Search for the cell housing the specified text and yield its (x, y) center coordinate. 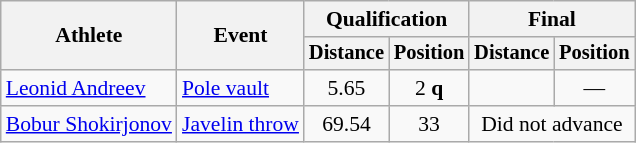
Did not advance (552, 124)
Athlete (89, 36)
Pole vault (240, 88)
Javelin throw (240, 124)
Event (240, 36)
Final (552, 19)
2 q (429, 88)
Leonid Andreev (89, 88)
— (594, 88)
Bobur Shokirjonov (89, 124)
5.65 (346, 88)
Qualification (386, 19)
33 (429, 124)
69.54 (346, 124)
